From the cell containing the given text, extract its center point as [X, Y] coordinate. 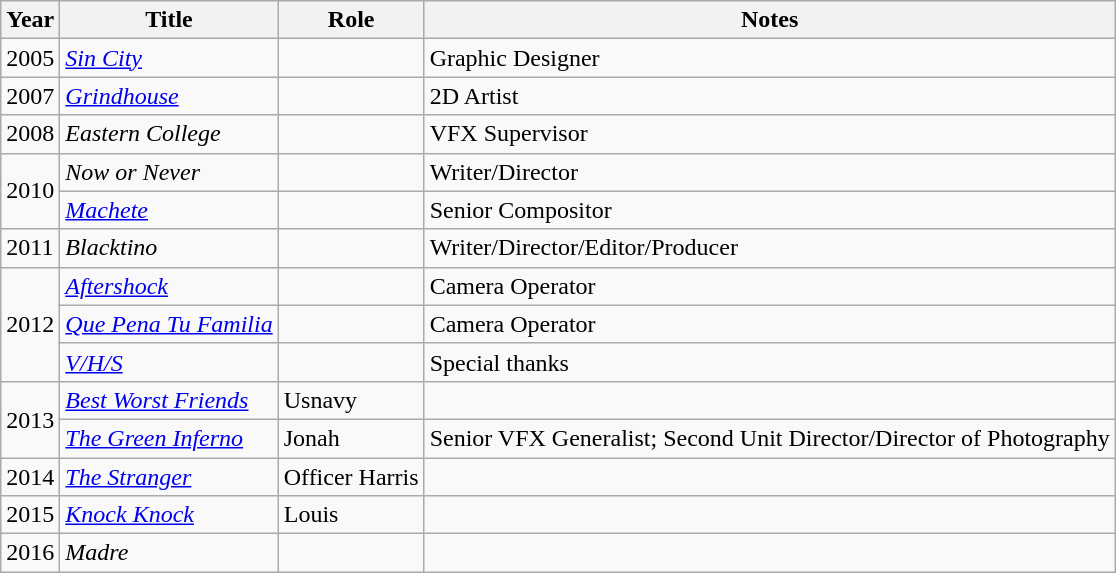
Title [169, 20]
2007 [30, 96]
Now or Never [169, 172]
The Stranger [169, 477]
Eastern College [169, 134]
Aftershock [169, 286]
Special thanks [770, 362]
2012 [30, 324]
Best Worst Friends [169, 400]
The Green Inferno [169, 438]
Usnavy [351, 400]
2010 [30, 191]
Writer/Director/Editor/Producer [770, 248]
Knock Knock [169, 515]
Senior Compositor [770, 210]
2011 [30, 248]
Jonah [351, 438]
2015 [30, 515]
Que Pena Tu Familia [169, 324]
2014 [30, 477]
Louis [351, 515]
Machete [169, 210]
Officer Harris [351, 477]
Sin City [169, 58]
2D Artist [770, 96]
Graphic Designer [770, 58]
2013 [30, 419]
Grindhouse [169, 96]
Writer/Director [770, 172]
VFX Supervisor [770, 134]
V/H/S [169, 362]
Year [30, 20]
Notes [770, 20]
Role [351, 20]
Senior VFX Generalist; Second Unit Director/Director of Photography [770, 438]
Madre [169, 553]
Blacktino [169, 248]
2016 [30, 553]
2005 [30, 58]
2008 [30, 134]
